Identify which cell holds the provided text, then report its (X, Y) central coordinate. 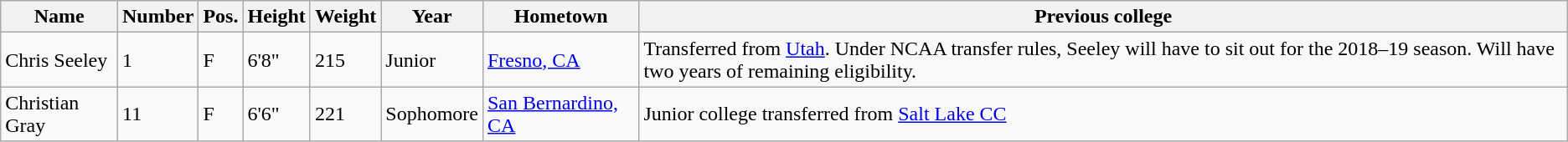
Fresno, CA (560, 60)
6'8" (276, 60)
Junior (432, 60)
Hometown (560, 17)
San Bernardino, CA (560, 114)
6'6" (276, 114)
Sophomore (432, 114)
215 (345, 60)
Junior college transferred from Salt Lake CC (1103, 114)
Chris Seeley (59, 60)
Weight (345, 17)
Name (59, 17)
11 (158, 114)
Transferred from Utah. Under NCAA transfer rules, Seeley will have to sit out for the 2018–19 season. Will have two years of remaining eligibility. (1103, 60)
Number (158, 17)
Year (432, 17)
Height (276, 17)
Previous college (1103, 17)
1 (158, 60)
Christian Gray (59, 114)
221 (345, 114)
Pos. (221, 17)
